Scan for the cell matching the given text and deliver its [X, Y] coordinate at center. 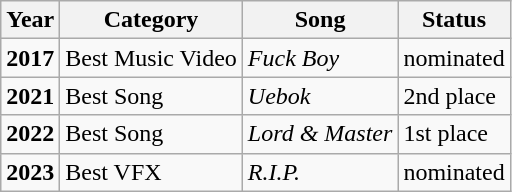
R.I.P. [320, 172]
Lord & Master [320, 134]
Year [30, 20]
2017 [30, 58]
2021 [30, 96]
2022 [30, 134]
Song [320, 20]
Uebok [320, 96]
Status [454, 20]
Best Music Video [152, 58]
Fuck Boy [320, 58]
2nd place [454, 96]
2023 [30, 172]
Category [152, 20]
Best VFX [152, 172]
1st place [454, 134]
